Capture the cell that displays the provided text and extract its [X, Y] central coordinate. 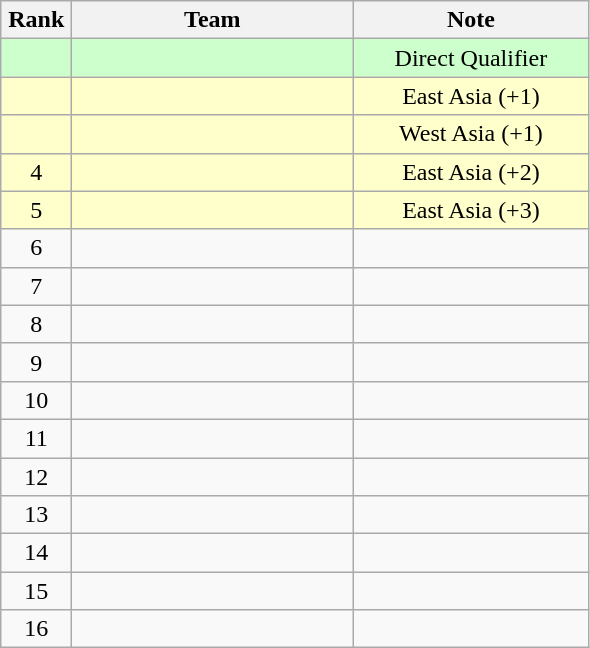
5 [36, 210]
12 [36, 477]
15 [36, 591]
10 [36, 400]
East Asia (+1) [471, 96]
Note [471, 20]
4 [36, 172]
7 [36, 286]
Direct Qualifier [471, 58]
11 [36, 438]
13 [36, 515]
14 [36, 553]
9 [36, 362]
6 [36, 248]
Rank [36, 20]
16 [36, 629]
East Asia (+2) [471, 172]
Team [212, 20]
West Asia (+1) [471, 134]
East Asia (+3) [471, 210]
8 [36, 324]
